Pinpoint the cell where the given text exists, returning its [X, Y] midpoint coordinate. 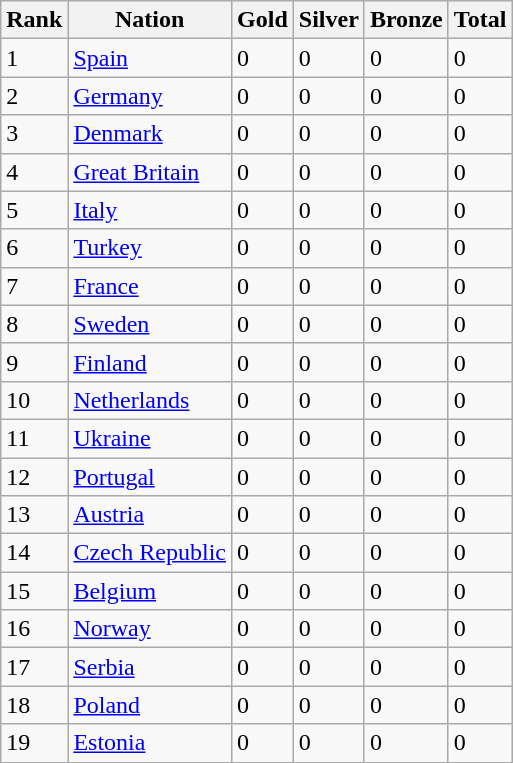
Ukraine [150, 438]
11 [34, 438]
17 [34, 667]
18 [34, 705]
Italy [150, 210]
Gold [263, 20]
Silver [328, 20]
Norway [150, 629]
13 [34, 515]
3 [34, 134]
Poland [150, 705]
16 [34, 629]
7 [34, 286]
5 [34, 210]
Turkey [150, 248]
12 [34, 477]
6 [34, 248]
Nation [150, 20]
Great Britain [150, 172]
Spain [150, 58]
9 [34, 362]
Finland [150, 362]
Serbia [150, 667]
Portugal [150, 477]
Bronze [406, 20]
Belgium [150, 591]
2 [34, 96]
1 [34, 58]
4 [34, 172]
France [150, 286]
Sweden [150, 324]
Germany [150, 96]
Czech Republic [150, 553]
14 [34, 553]
15 [34, 591]
10 [34, 400]
Austria [150, 515]
Denmark [150, 134]
Total [480, 20]
Netherlands [150, 400]
8 [34, 324]
19 [34, 743]
Rank [34, 20]
Estonia [150, 743]
